Return the [X, Y] coordinate for the center point of the cell that contains the specified text.  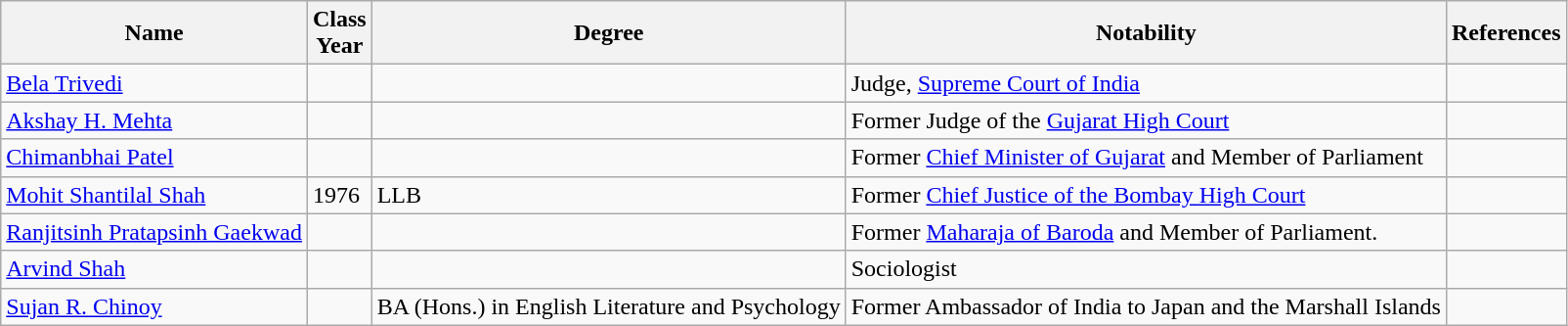
Degree [608, 33]
Notability [1146, 33]
Bela Trivedi [154, 83]
1976 [339, 195]
Judge, Supreme Court of India [1146, 83]
References [1505, 33]
Former Chief Minister of Gujarat and Member of Parliament [1146, 158]
Chimanbhai Patel [154, 158]
Former Chief Justice of the Bombay High Court [1146, 195]
Name [154, 33]
Former Maharaja of Baroda and Member of Parliament. [1146, 232]
Arvind Shah [154, 269]
Mohit Shantilal Shah [154, 195]
Former Ambassador of India to Japan and the Marshall Islands [1146, 306]
Akshay H. Mehta [154, 120]
Former Judge of the Gujarat High Court [1146, 120]
Ranjitsinh Pratapsinh Gaekwad [154, 232]
Sujan R. Chinoy [154, 306]
LLB [608, 195]
Sociologist [1146, 269]
ClassYear [339, 33]
BA (Hons.) in English Literature and Psychology [608, 306]
